Output the (x, y) coordinate of the center of the cell containing the given text.  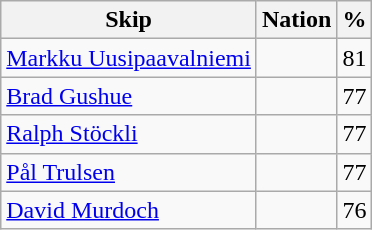
Ralph Stöckli (129, 134)
Pål Trulsen (129, 172)
Brad Gushue (129, 96)
David Murdoch (129, 210)
76 (354, 210)
Skip (129, 20)
Markku Uusipaavalniemi (129, 58)
Nation (296, 20)
81 (354, 58)
% (354, 20)
